From the cell containing the given text, extract its center point as [X, Y] coordinate. 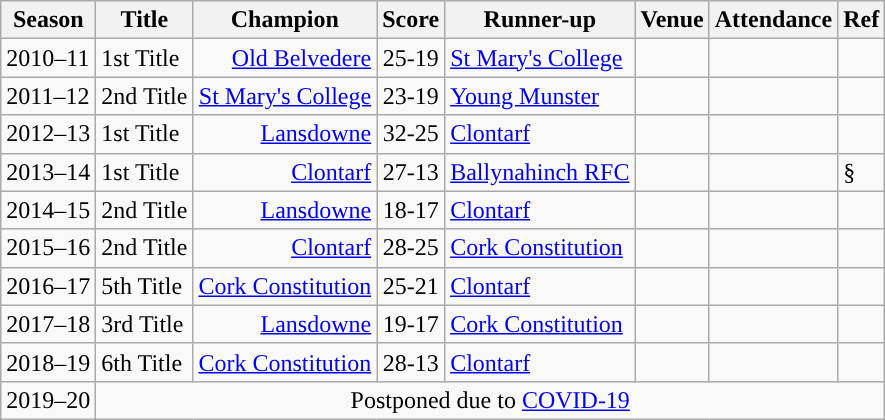
2015–16 [48, 248]
Season [48, 20]
Title [144, 20]
Champion [285, 20]
28-25 [411, 248]
Score [411, 20]
Ref [862, 20]
32-25 [411, 134]
Attendance [773, 20]
Young Munster [540, 96]
5th Title [144, 286]
Old Belvedere [285, 58]
2017–18 [48, 324]
25-19 [411, 58]
6th Title [144, 362]
2019–20 [48, 400]
Runner-up [540, 20]
Venue [672, 20]
28-13 [411, 362]
Postponed due to COVID-19 [490, 400]
Ballynahinch RFC [540, 172]
2013–14 [48, 172]
27-13 [411, 172]
2014–15 [48, 210]
2010–11 [48, 58]
23-19 [411, 96]
25-21 [411, 286]
3rd Title [144, 324]
18-17 [411, 210]
2011–12 [48, 96]
2012–13 [48, 134]
§ [862, 172]
2016–17 [48, 286]
19-17 [411, 324]
2018–19 [48, 362]
